Search for the cell housing the specified text and yield its (x, y) center coordinate. 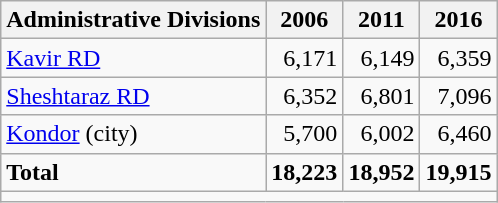
18,223 (304, 172)
2011 (382, 20)
6,171 (304, 58)
2006 (304, 20)
6,359 (458, 58)
19,915 (458, 172)
Total (134, 172)
6,801 (382, 96)
Kavir RD (134, 58)
5,700 (304, 134)
18,952 (382, 172)
6,352 (304, 96)
Kondor (city) (134, 134)
6,460 (458, 134)
2016 (458, 20)
Administrative Divisions (134, 20)
6,149 (382, 58)
6,002 (382, 134)
Sheshtaraz RD (134, 96)
7,096 (458, 96)
